Return [x, y] of the center of cell containing provided text 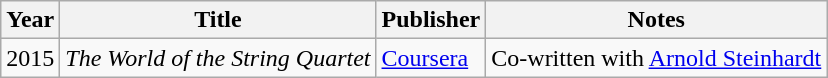
Publisher [431, 20]
2015 [30, 58]
Year [30, 20]
Title [218, 20]
Coursera [431, 58]
The World of the String Quartet [218, 58]
Co-written with Arnold Steinhardt [656, 58]
Notes [656, 20]
